Determine the [x, y] coordinate at the center of the cell enclosing the given text.  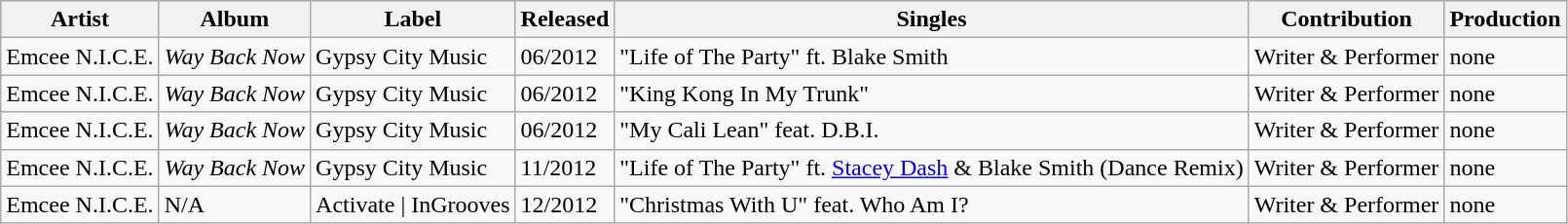
Activate | InGrooves [413, 205]
11/2012 [565, 168]
"My Cali Lean" feat. D.B.I. [931, 131]
Singles [931, 19]
"Life of The Party" ft. Stacey Dash & Blake Smith (Dance Remix) [931, 168]
Artist [80, 19]
12/2012 [565, 205]
Label [413, 19]
"Life of The Party" ft. Blake Smith [931, 56]
N/A [234, 205]
Production [1506, 19]
"King Kong In My Trunk" [931, 93]
Album [234, 19]
Contribution [1346, 19]
Released [565, 19]
"Christmas With U" feat. Who Am I? [931, 205]
